Return the [x, y] coordinate for the center point of the cell that contains the specified text.  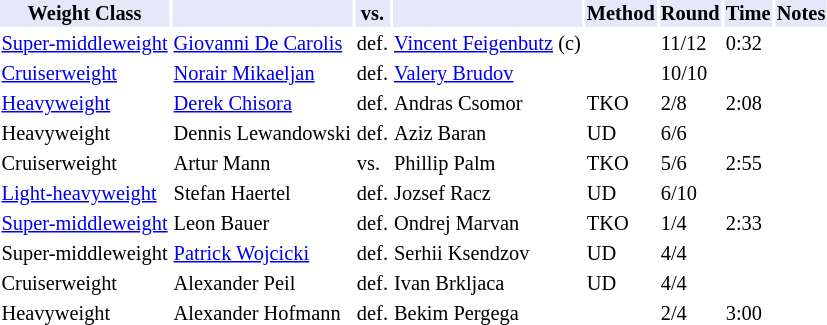
2/8 [690, 104]
Giovanni De Carolis [262, 44]
Phillip Palm [488, 164]
Ivan Brkljaca [488, 284]
Valery Brudov [488, 74]
Vincent Feigenbutz (c) [488, 44]
Time [748, 14]
Weight Class [84, 14]
10/10 [690, 74]
Jozsef Racz [488, 194]
Aziz Baran [488, 134]
Andras Csomor [488, 104]
Serhii Ksendzov [488, 254]
Dennis Lewandowski [262, 134]
11/12 [690, 44]
Derek Chisora [262, 104]
Method [620, 14]
Leon Bauer [262, 224]
Notes [801, 14]
Light-heavyweight [84, 194]
Alexander Peil [262, 284]
2:33 [748, 224]
5/6 [690, 164]
0:32 [748, 44]
Stefan Haertel [262, 194]
Round [690, 14]
Patrick Wojcicki [262, 254]
Artur Mann [262, 164]
Ondrej Marvan [488, 224]
2:08 [748, 104]
1/4 [690, 224]
6/10 [690, 194]
6/6 [690, 134]
2:55 [748, 164]
Norair Mikaeljan [262, 74]
